Find where the given text appears and provide that cell's center as [X, Y] coordinate. 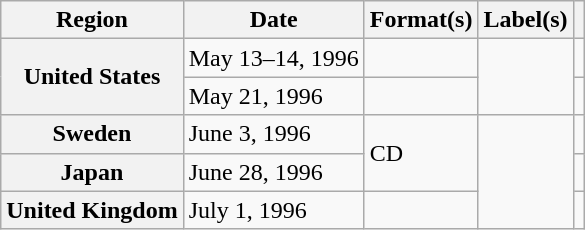
Date [274, 20]
CD [421, 153]
June 28, 1996 [274, 172]
June 3, 1996 [274, 134]
United States [92, 77]
Format(s) [421, 20]
Label(s) [526, 20]
United Kingdom [92, 210]
May 21, 1996 [274, 96]
July 1, 1996 [274, 210]
Region [92, 20]
Sweden [92, 134]
May 13–14, 1996 [274, 58]
Japan [92, 172]
